Find where the given text appears and provide that cell's center as (X, Y) coordinate. 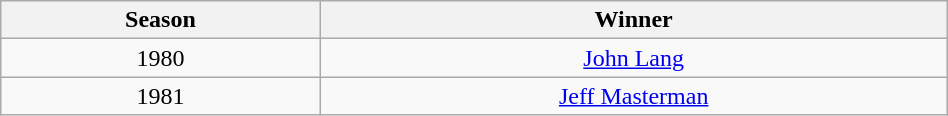
1980 (160, 58)
1981 (160, 96)
Season (160, 20)
John Lang (634, 58)
Jeff Masterman (634, 96)
Winner (634, 20)
